Capture the cell that displays the provided text and extract its (x, y) central coordinate. 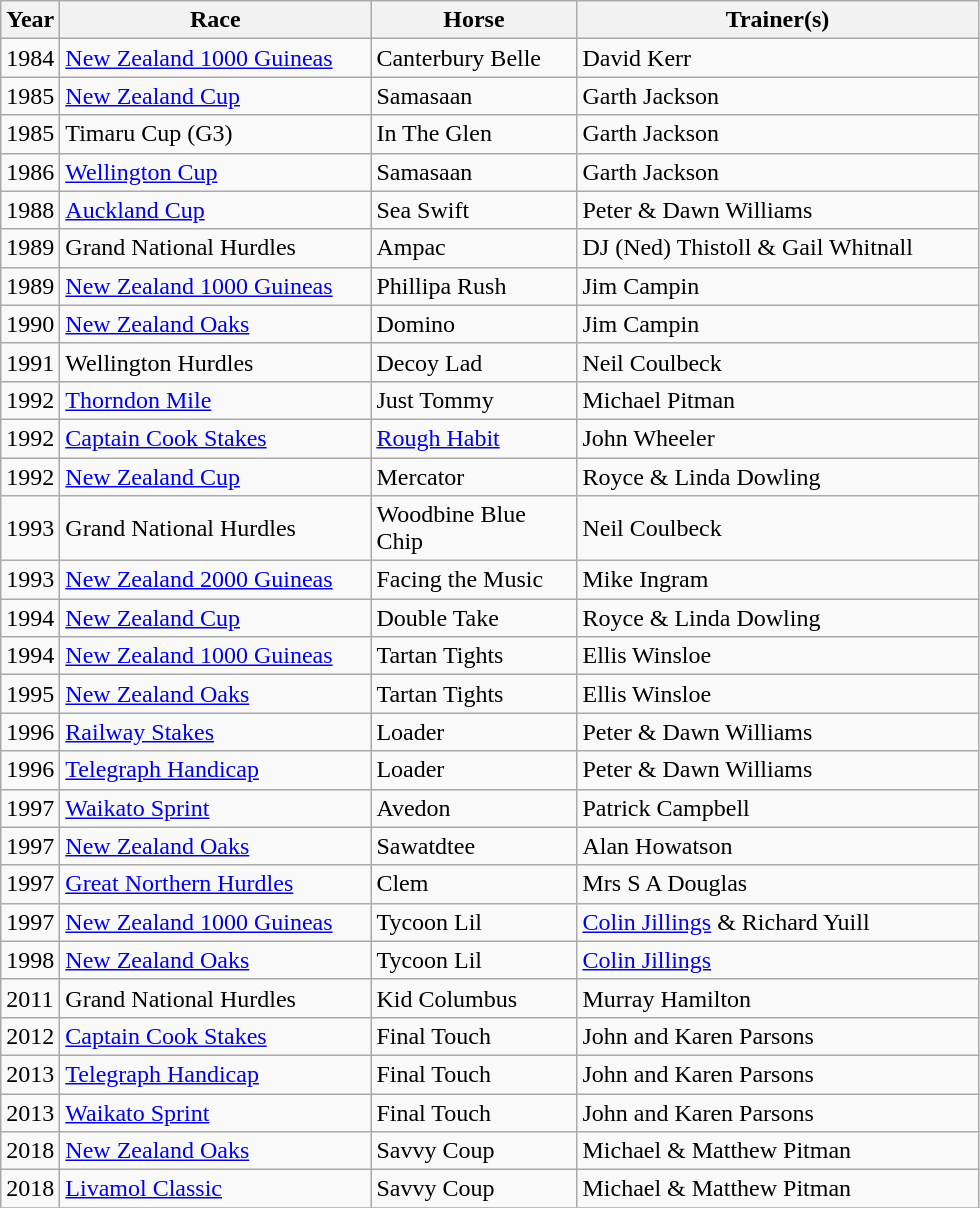
Alan Howatson (778, 846)
Auckland Cup (216, 210)
Livamol Classic (216, 1189)
Rough Habit (474, 438)
Railway Stakes (216, 732)
1990 (30, 324)
1986 (30, 172)
Double Take (474, 618)
Woodbine Blue Chip (474, 528)
2012 (30, 1036)
1988 (30, 210)
Mrs S A Douglas (778, 884)
Michael Pitman (778, 400)
Trainer(s) (778, 20)
Kid Columbus (474, 998)
Horse (474, 20)
Race (216, 20)
Sawatdtee (474, 846)
Timaru Cup (G3) (216, 134)
2011 (30, 998)
Year (30, 20)
Wellington Cup (216, 172)
Mike Ingram (778, 580)
Sea Swift (474, 210)
Decoy Lad (474, 362)
Great Northern Hurdles (216, 884)
Colin Jillings (778, 960)
Mercator (474, 477)
Wellington Hurdles (216, 362)
New Zealand 2000 Guineas (216, 580)
DJ (Ned) Thistoll & Gail Whitnall (778, 248)
In The Glen (474, 134)
David Kerr (778, 58)
Thorndon Mile (216, 400)
John Wheeler (778, 438)
Facing the Music (474, 580)
Canterbury Belle (474, 58)
1995 (30, 694)
Domino (474, 324)
Patrick Campbell (778, 808)
1998 (30, 960)
Ampac (474, 248)
1984 (30, 58)
Phillipa Rush (474, 286)
Colin Jillings & Richard Yuill (778, 922)
Murray Hamilton (778, 998)
Clem (474, 884)
Just Tommy (474, 400)
Avedon (474, 808)
1991 (30, 362)
